Locate the cell with the specified text and output its (x, y) center coordinate. 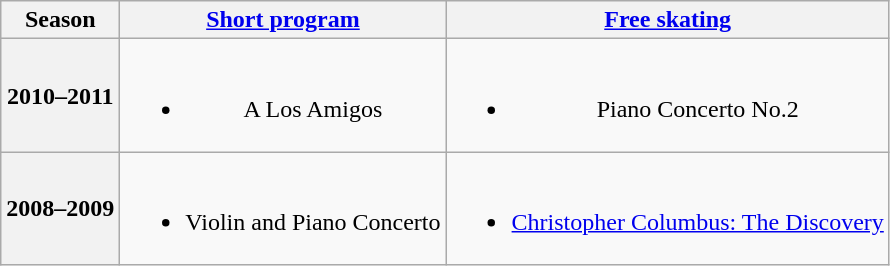
Christopher Columbus: The Discovery (668, 208)
A Los Amigos (283, 96)
2008–2009 (60, 208)
Violin and Piano Concerto (283, 208)
Short program (283, 20)
Piano Concerto No.2 (668, 96)
Season (60, 20)
2010–2011 (60, 96)
Free skating (668, 20)
